Locate the cell with the specified text and output its [x, y] center coordinate. 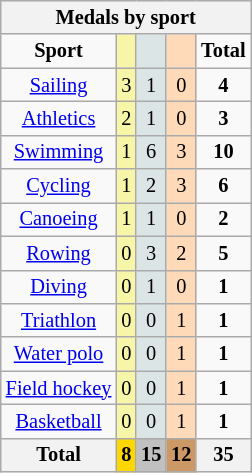
Cycling [59, 186]
Field hockey [59, 388]
Sailing [59, 85]
8 [126, 455]
Diving [59, 287]
5 [223, 253]
12 [181, 455]
Athletics [59, 118]
35 [223, 455]
Swimming [59, 152]
Canoeing [59, 219]
15 [151, 455]
Sport [59, 51]
4 [223, 85]
Rowing [59, 253]
Triathlon [59, 320]
Water polo [59, 354]
10 [223, 152]
Basketball [59, 421]
Medals by sport [126, 17]
